Detect which cell encompasses the target text, then output its [X, Y] center coordinate. 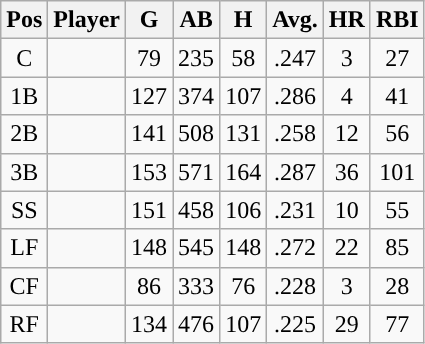
476 [196, 324]
333 [196, 286]
134 [150, 324]
.258 [296, 134]
106 [244, 210]
10 [346, 210]
55 [397, 210]
508 [196, 134]
12 [346, 134]
Avg. [296, 20]
101 [397, 172]
RF [24, 324]
141 [150, 134]
CF [24, 286]
.286 [296, 96]
127 [150, 96]
76 [244, 286]
.272 [296, 248]
LF [24, 248]
235 [196, 58]
151 [150, 210]
41 [397, 96]
29 [346, 324]
AB [196, 20]
458 [196, 210]
.287 [296, 172]
.228 [296, 286]
58 [244, 58]
27 [397, 58]
571 [196, 172]
HR [346, 20]
22 [346, 248]
374 [196, 96]
4 [346, 96]
164 [244, 172]
Player [87, 20]
1B [24, 96]
H [244, 20]
56 [397, 134]
153 [150, 172]
79 [150, 58]
.231 [296, 210]
2B [24, 134]
77 [397, 324]
.225 [296, 324]
RBI [397, 20]
C [24, 58]
28 [397, 286]
86 [150, 286]
545 [196, 248]
SS [24, 210]
G [150, 20]
131 [244, 134]
85 [397, 248]
.247 [296, 58]
3B [24, 172]
36 [346, 172]
Pos [24, 20]
